Search for the cell housing the specified text and yield its (x, y) center coordinate. 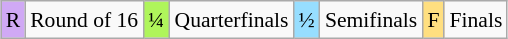
½ (307, 20)
Finals (476, 20)
R (14, 20)
F (433, 20)
Quarterfinals (232, 20)
Round of 16 (84, 20)
Semifinals (371, 20)
¼ (156, 20)
